Pinpoint the cell where the given text exists, returning its (x, y) midpoint coordinate. 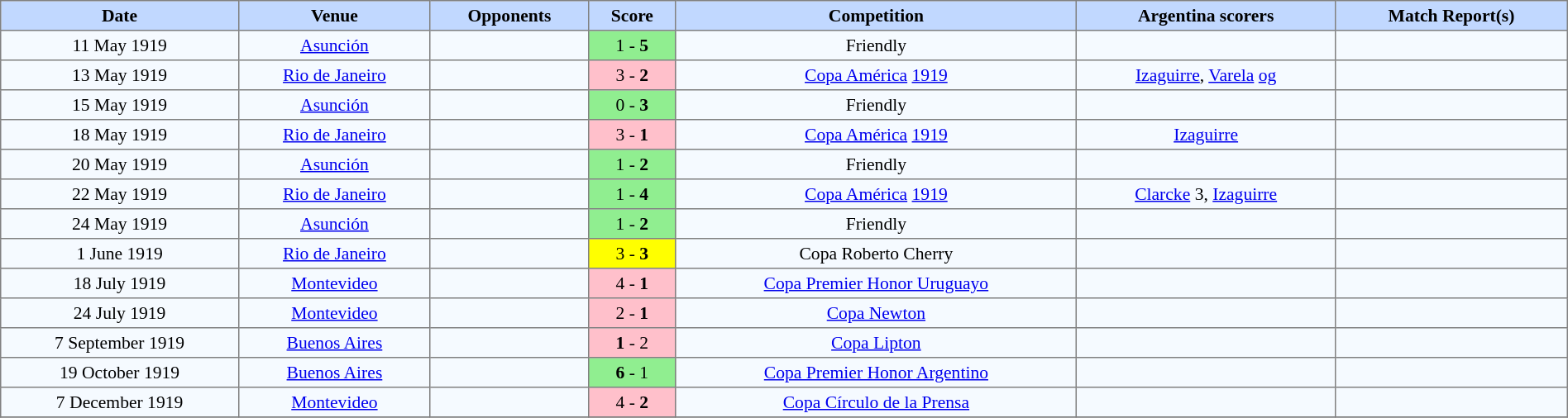
4 - 2 (632, 402)
Score (632, 16)
0 - 3 (632, 105)
Match Report(s) (1451, 16)
18 May 1919 (120, 135)
1 June 1919 (120, 254)
19 October 1919 (120, 373)
3 - 3 (632, 254)
Opponents (509, 16)
Copa Círculo de la Prensa (876, 402)
Argentina scorers (1206, 16)
Copa Premier Honor Argentino (876, 373)
Clarcke 3, Izaguirre (1206, 194)
11 May 1919 (120, 45)
Izaguirre (1206, 135)
7 September 1919 (120, 343)
Date (120, 16)
3 - 1 (632, 135)
20 May 1919 (120, 164)
Competition (876, 16)
3 - 2 (632, 75)
1 - 4 (632, 194)
15 May 1919 (120, 105)
Copa Premier Honor Uruguayo (876, 283)
Copa Newton (876, 313)
2 - 1 (632, 313)
13 May 1919 (120, 75)
22 May 1919 (120, 194)
Izaguirre, Varela og (1206, 75)
24 May 1919 (120, 224)
Venue (334, 16)
6 - 1 (632, 373)
7 December 1919 (120, 402)
Copa Lipton (876, 343)
1 - 5 (632, 45)
Copa Roberto Cherry (876, 254)
4 - 1 (632, 283)
24 July 1919 (120, 313)
18 July 1919 (120, 283)
